Find where the given text appears and provide that cell's center as (x, y) coordinate. 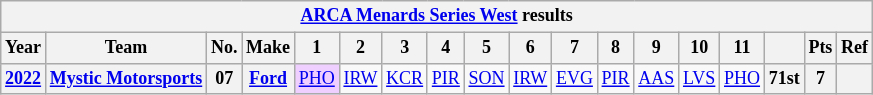
Mystic Motorsports (126, 78)
Ref (855, 48)
Make (268, 48)
9 (656, 48)
2022 (24, 78)
10 (700, 48)
ARCA Menards Series West results (437, 16)
Year (24, 48)
2 (360, 48)
SON (486, 78)
Ford (268, 78)
8 (616, 48)
1 (316, 48)
5 (486, 48)
07 (224, 78)
71st (784, 78)
EVG (575, 78)
4 (446, 48)
11 (742, 48)
Team (126, 48)
No. (224, 48)
Pts (820, 48)
LVS (700, 78)
KCR (405, 78)
AAS (656, 78)
6 (530, 48)
3 (405, 48)
